Return [X, Y] of the center of cell containing provided text 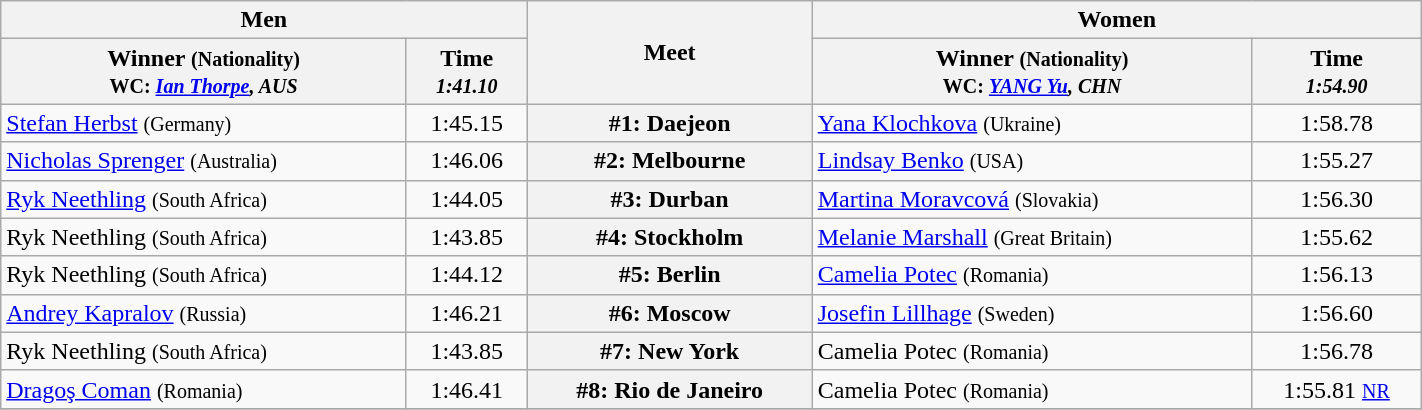
1:55.62 [1336, 237]
1:44.12 [466, 275]
Women [1116, 20]
1:56.78 [1336, 351]
1:55.27 [1336, 161]
Josefin Lillhage (Sweden) [1032, 313]
Stefan Herbst (Germany) [204, 123]
Lindsay Benko (USA) [1032, 161]
Martina Moravcová (Slovakia) [1032, 199]
1:55.81 NR [1336, 389]
Nicholas Sprenger (Australia) [204, 161]
#2: Melbourne [670, 161]
1:46.06 [466, 161]
Yana Klochkova (Ukraine) [1032, 123]
Time 1:41.10 [466, 72]
#4: Stockholm [670, 237]
#5: Berlin [670, 275]
1:58.78 [1336, 123]
Time1:54.90 [1336, 72]
#8: Rio de Janeiro [670, 389]
1:46.21 [466, 313]
Men [264, 20]
Winner (Nationality)WC: YANG Yu, CHN [1032, 72]
1:46.41 [466, 389]
1:45.15 [466, 123]
Melanie Marshall (Great Britain) [1032, 237]
Winner (Nationality) WC: Ian Thorpe, AUS [204, 72]
Dragoş Coman (Romania) [204, 389]
1:44.05 [466, 199]
#6: Moscow [670, 313]
#7: New York [670, 351]
#1: Daejeon [670, 123]
1:56.30 [1336, 199]
Meet [670, 52]
1:56.60 [1336, 313]
#3: Durban [670, 199]
Andrey Kapralov (Russia) [204, 313]
1:56.13 [1336, 275]
